Pinpoint the cell where the given text exists, returning its (x, y) midpoint coordinate. 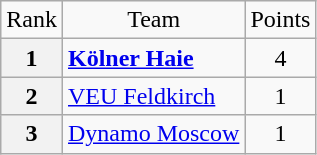
Kölner Haie (153, 58)
Dynamo Moscow (153, 134)
2 (32, 96)
VEU Feldkirch (153, 96)
Points (280, 20)
Team (153, 20)
Rank (32, 20)
3 (32, 134)
4 (280, 58)
